Detect which cell encompasses the target text, then output its (X, Y) center coordinate. 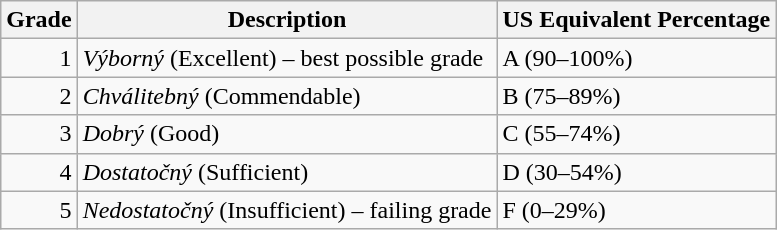
Dobrý (Good) (287, 134)
Výborný (Excellent) – best possible grade (287, 58)
D (30–54%) (636, 172)
C (55–74%) (636, 134)
B (75–89%) (636, 96)
US Equivalent Percentage (636, 20)
Description (287, 20)
1 (39, 58)
Chválitebný (Commendable) (287, 96)
Grade (39, 20)
2 (39, 96)
F (0–29%) (636, 210)
Nedostatočný (Insufficient) – failing grade (287, 210)
3 (39, 134)
Dostatočný (Sufficient) (287, 172)
4 (39, 172)
A (90–100%) (636, 58)
5 (39, 210)
